Return the [x, y] coordinate for the center point of the cell that contains the specified text.  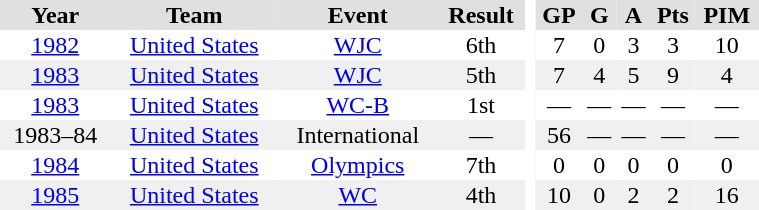
1982 [56, 45]
A [633, 15]
Pts [673, 15]
Event [358, 15]
Olympics [358, 165]
1st [482, 105]
WC-B [358, 105]
5th [482, 75]
56 [559, 135]
WC [358, 195]
5 [633, 75]
PIM [726, 15]
16 [726, 195]
Result [482, 15]
International [358, 135]
Year [56, 15]
1984 [56, 165]
4th [482, 195]
7th [482, 165]
Team [194, 15]
1985 [56, 195]
G [599, 15]
1983–84 [56, 135]
GP [559, 15]
9 [673, 75]
6th [482, 45]
